Return [x, y] of the center of cell containing provided text 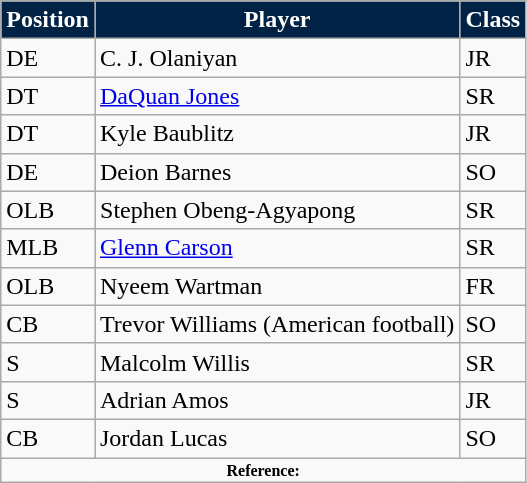
Deion Barnes [276, 172]
Position [48, 20]
Glenn Carson [276, 248]
MLB [48, 248]
Reference: [264, 470]
C. J. Olaniyan [276, 58]
Class [493, 20]
DaQuan Jones [276, 96]
FR [493, 286]
Malcolm Willis [276, 362]
Stephen Obeng-Agyapong [276, 210]
Jordan Lucas [276, 438]
Trevor Williams (American football) [276, 324]
Adrian Amos [276, 400]
Nyeem Wartman [276, 286]
Kyle Baublitz [276, 134]
Player [276, 20]
